Search for the cell housing the specified text and yield its [x, y] center coordinate. 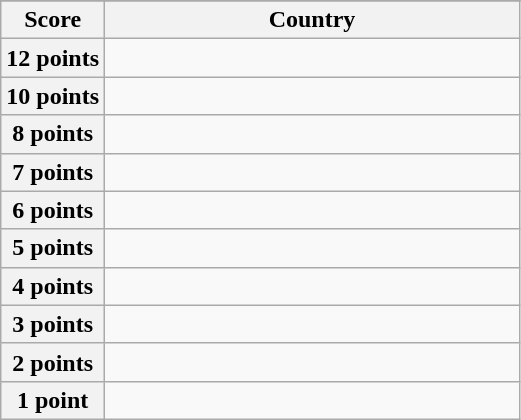
4 points [53, 286]
6 points [53, 210]
8 points [53, 134]
Score [53, 20]
2 points [53, 362]
5 points [53, 248]
3 points [53, 324]
12 points [53, 58]
Country [312, 20]
1 point [53, 400]
10 points [53, 96]
7 points [53, 172]
